Search for the cell housing the specified text and yield its (X, Y) center coordinate. 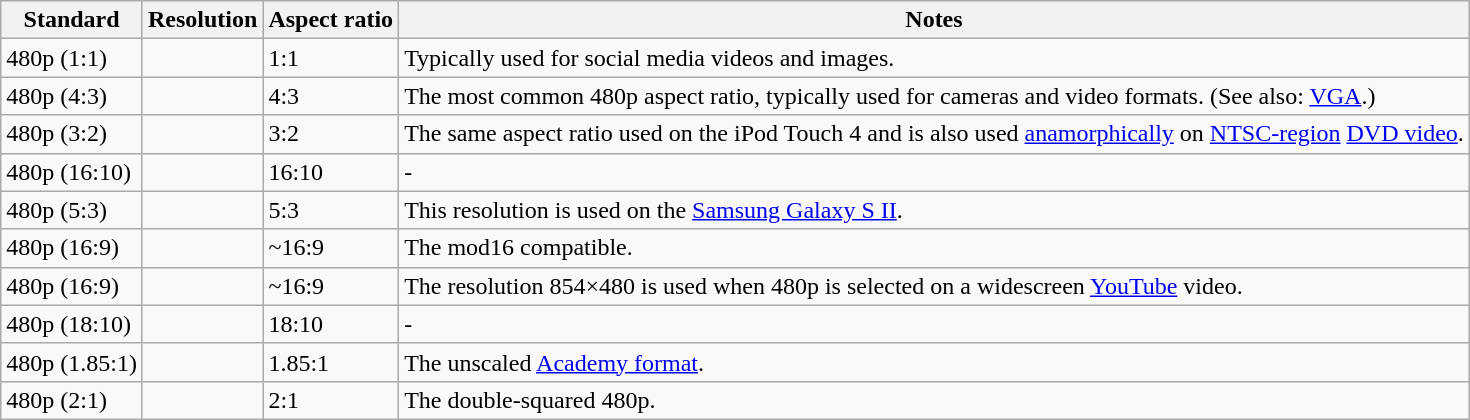
The most common 480p aspect ratio, typically used for cameras and video formats. (See also: VGA.) (934, 96)
Aspect ratio (331, 20)
This resolution is used on the Samsung Galaxy S II. (934, 210)
Notes (934, 20)
18:10 (331, 324)
5:3 (331, 210)
Standard (72, 20)
2:1 (331, 400)
480p (4:3) (72, 96)
480p (1.85:1) (72, 362)
The unscaled Academy format. (934, 362)
1.85:1 (331, 362)
480p (1:1) (72, 58)
1:1 (331, 58)
480p (18:10) (72, 324)
16:10 (331, 172)
480p (3:2) (72, 134)
3:2 (331, 134)
The mod16 compatible. (934, 248)
480p (16:10) (72, 172)
The resolution 854×480 is used when 480p is selected on a widescreen YouTube video. (934, 286)
Resolution (202, 20)
The double-squared 480p. (934, 400)
480p (5:3) (72, 210)
480p (2:1) (72, 400)
4:3 (331, 96)
The same aspect ratio used on the iPod Touch 4 and is also used anamorphically on NTSC-region DVD video. (934, 134)
Typically used for social media videos and images. (934, 58)
